Search for the cell housing the specified text and yield its [x, y] center coordinate. 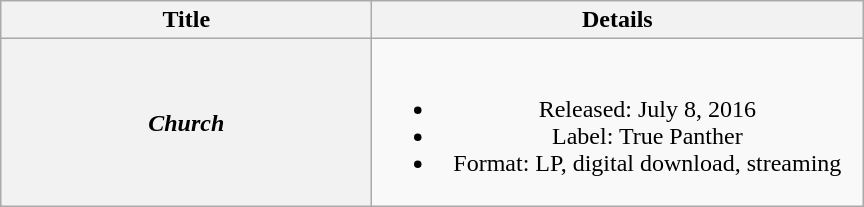
Church [186, 122]
Released: July 8, 2016Label: True PantherFormat: LP, digital download, streaming [618, 122]
Title [186, 20]
Details [618, 20]
